Return (X, Y) of the center of cell containing provided text 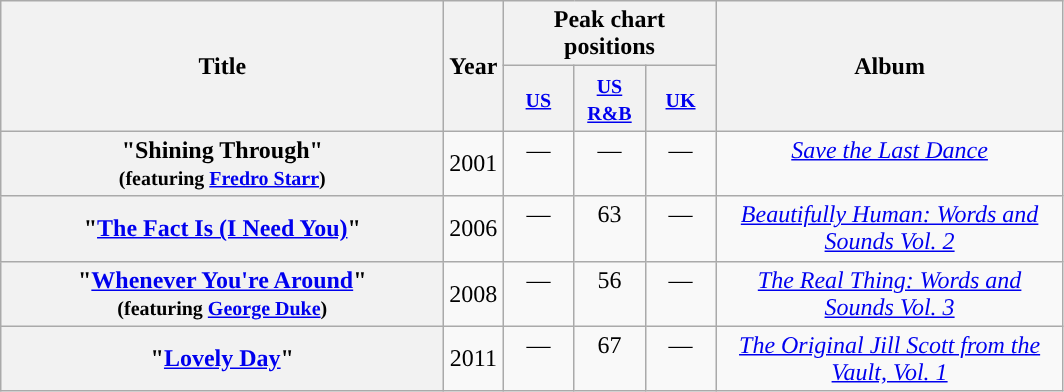
2006 (474, 228)
63 (610, 228)
2001 (474, 164)
2011 (474, 358)
Beautifully Human: Words and Sounds Vol. 2 (890, 228)
US R&B (610, 98)
Title (222, 66)
US (538, 98)
"The Fact Is (I Need You)" (222, 228)
Album (890, 66)
"Whenever You're Around" (featuring George Duke) (222, 294)
"Shining Through" (featuring Fredro Starr) (222, 164)
UK (680, 98)
56 (610, 294)
Peak chart positions (610, 34)
Year (474, 66)
"Lovely Day" (222, 358)
Save the Last Dance (890, 164)
2008 (474, 294)
The Original Jill Scott from the Vault, Vol. 1 (890, 358)
67 (610, 358)
The Real Thing: Words and Sounds Vol. 3 (890, 294)
